Find where the given text appears and provide that cell's center as (x, y) coordinate. 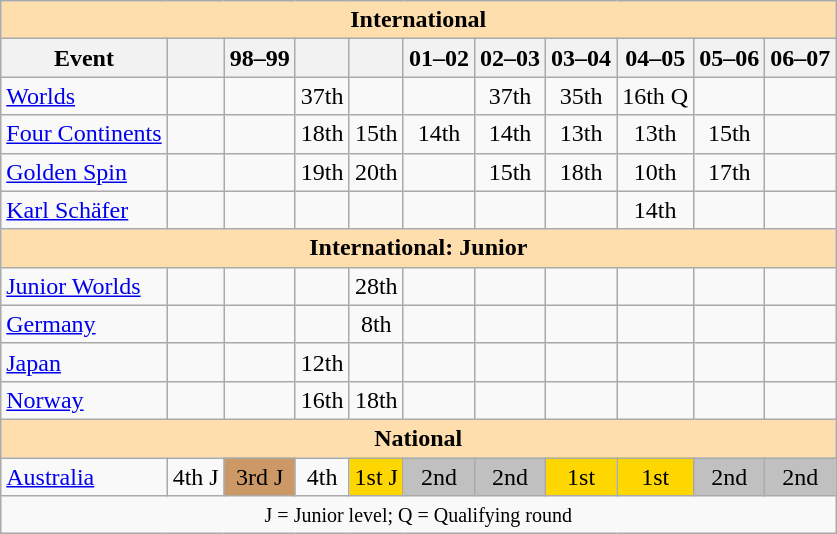
01–02 (438, 58)
Australia (84, 477)
06–07 (800, 58)
4th (322, 477)
05–06 (730, 58)
4th J (196, 477)
03–04 (582, 58)
J = Junior level; Q = Qualifying round (418, 515)
20th (376, 172)
8th (376, 324)
19th (322, 172)
Four Continents (84, 134)
02–03 (510, 58)
10th (656, 172)
12th (322, 362)
Event (84, 58)
Worlds (84, 96)
1st J (376, 477)
International: Junior (418, 248)
16th (322, 400)
28th (376, 286)
Japan (84, 362)
04–05 (656, 58)
17th (730, 172)
Golden Spin (84, 172)
Karl Schäfer (84, 210)
National (418, 438)
98–99 (260, 58)
Junior Worlds (84, 286)
16th Q (656, 96)
International (418, 20)
Germany (84, 324)
35th (582, 96)
3rd J (260, 477)
Norway (84, 400)
